Pinpoint the cell where the given text exists, returning its (X, Y) midpoint coordinate. 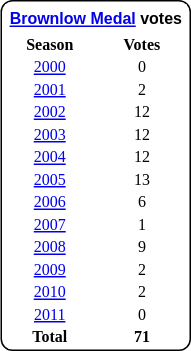
2007 (50, 224)
2003 (50, 134)
Brownlow Medal votes (96, 18)
2011 (50, 314)
2001 (50, 90)
2010 (50, 292)
2000 (50, 67)
2005 (50, 180)
6 (142, 202)
71 (142, 337)
9 (142, 247)
13 (142, 180)
2009 (50, 270)
2006 (50, 202)
Season (50, 44)
Total (50, 337)
Votes (142, 44)
2008 (50, 247)
2004 (50, 157)
2002 (50, 112)
1 (142, 224)
